Scan for the cell matching the given text and deliver its (X, Y) coordinate at center. 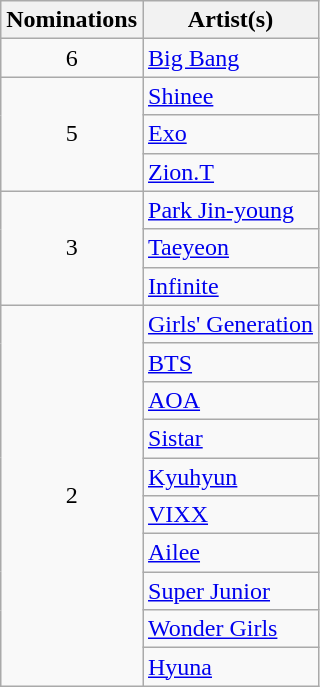
Shinee (230, 96)
3 (72, 248)
Zion.T (230, 172)
Super Junior (230, 591)
Girls' Generation (230, 324)
Nominations (72, 20)
Infinite (230, 286)
Kyuhyun (230, 477)
5 (72, 134)
2 (72, 496)
Sistar (230, 438)
6 (72, 58)
Ailee (230, 553)
BTS (230, 362)
Hyuna (230, 667)
Exo (230, 134)
AOA (230, 400)
Big Bang (230, 58)
Park Jin-young (230, 210)
Artist(s) (230, 20)
VIXX (230, 515)
Wonder Girls (230, 629)
Taeyeon (230, 248)
